Locate the cell with the specified text and output its [X, Y] center coordinate. 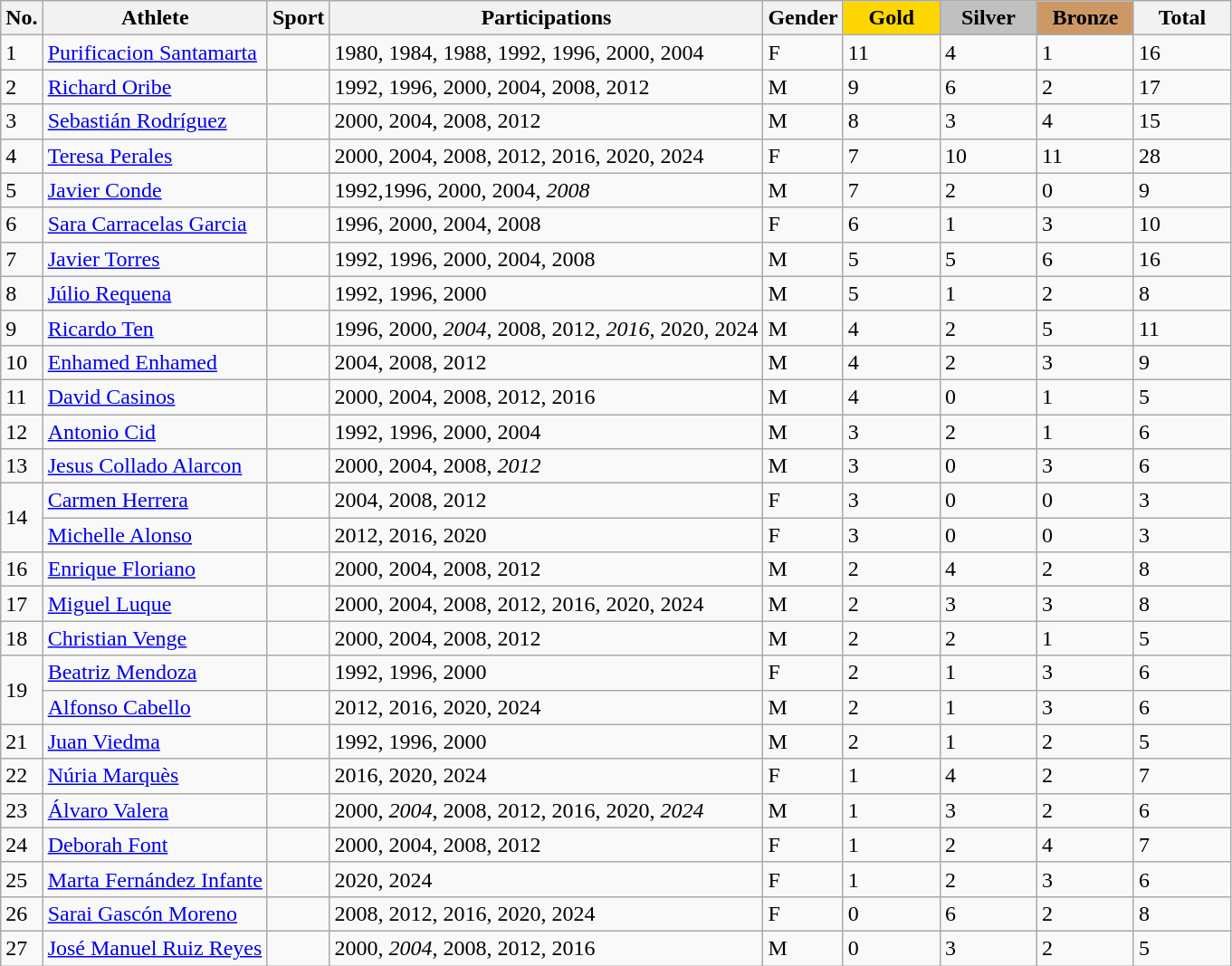
2020, 2024 [547, 879]
22 [22, 776]
Richard Oribe [155, 87]
23 [22, 810]
21 [22, 741]
Sport [298, 18]
1980, 1984, 1988, 1992, 1996, 2000, 2004 [547, 53]
David Casinos [155, 397]
Sara Carracelas Garcia [155, 225]
1996, 2000, 2004, 2008 [547, 225]
1992, 1996, 2000, 2004 [547, 432]
28 [1182, 156]
Deborah Font [155, 845]
Sebastián Rodríguez [155, 121]
José Manuel Ruiz Reyes [155, 948]
25 [22, 879]
Beatriz Mendoza [155, 673]
Júlio Requena [155, 293]
Juan Viedma [155, 741]
Participations [547, 18]
Núria Marquès [155, 776]
24 [22, 845]
Antonio Cid [155, 432]
Marta Fernández Infante [155, 879]
1996, 2000, 2004, 2008, 2012, 2016, 2020, 2024 [547, 328]
Silver [988, 18]
Álvaro Valera [155, 810]
27 [22, 948]
2008, 2012, 2016, 2020, 2024 [547, 913]
14 [22, 518]
Teresa Perales [155, 156]
Miguel Luque [155, 604]
Javier Conde [155, 190]
Athlete [155, 18]
13 [22, 466]
Purificacion Santamarta [155, 53]
Michelle Alonso [155, 535]
18 [22, 638]
1992,1996, 2000, 2004, 2008 [547, 190]
Christian Venge [155, 638]
Total [1182, 18]
Bronze [1084, 18]
Ricardo Ten [155, 328]
Enrique Floriano [155, 569]
Sarai Gascón Moreno [155, 913]
26 [22, 913]
2016, 2020, 2024 [547, 776]
Jesus Collado Alarcon [155, 466]
12 [22, 432]
2012, 2016, 2020 [547, 535]
1992, 1996, 2000, 2004, 2008, 2012 [547, 87]
Alfonso Cabello [155, 707]
Gender [803, 18]
1992, 1996, 2000, 2004, 2008 [547, 259]
Carmen Herrera [155, 501]
Javier Torres [155, 259]
Gold [891, 18]
19 [22, 690]
2012, 2016, 2020, 2024 [547, 707]
15 [1182, 121]
Enhamed Enhamed [155, 362]
No. [22, 18]
